Locate the cell with the specified text and output its [x, y] center coordinate. 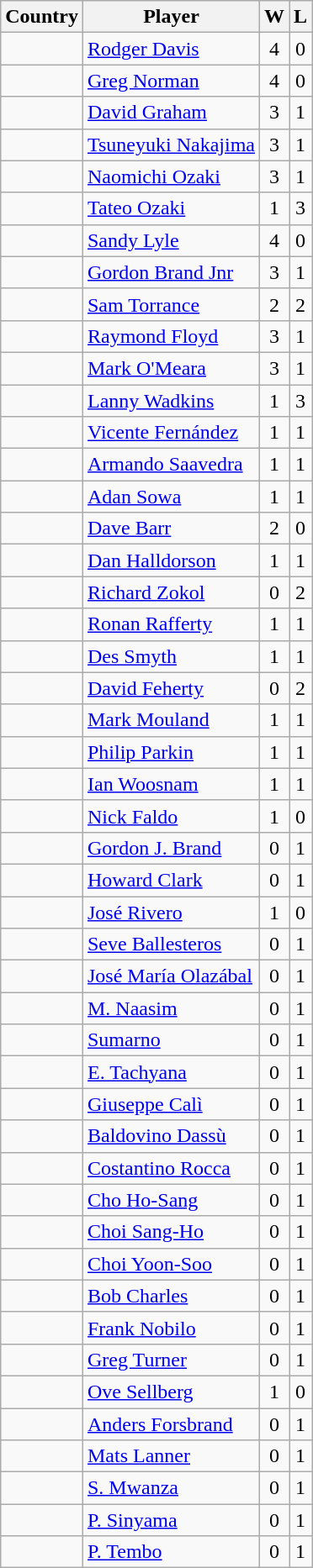
P. Tembo [171, 1552]
Tsuneyuki Nakajima [171, 145]
Tateo Ozaki [171, 208]
Rodger Davis [171, 49]
Mats Lanner [171, 1456]
Richard Zokol [171, 592]
Howard Clark [171, 880]
Baldovino Dassù [171, 1136]
David Graham [171, 113]
Lanny Wadkins [171, 401]
Greg Turner [171, 1360]
Sandy Lyle [171, 240]
Mark Mouland [171, 720]
Vicente Fernández [171, 433]
E. Tachyana [171, 1072]
Mark O'Meara [171, 368]
Bob Charles [171, 1296]
José Rivero [171, 912]
Ronan Rafferty [171, 624]
Ove Sellberg [171, 1392]
Dave Barr [171, 529]
Gordon J. Brand [171, 848]
Costantino Rocca [171, 1168]
Raymond Floyd [171, 336]
Frank Nobilo [171, 1328]
Sam Torrance [171, 304]
Anders Forsbrand [171, 1424]
José María Olazábal [171, 976]
Ian Woosnam [171, 784]
M. Naasim [171, 1008]
Philip Parkin [171, 752]
Gordon Brand Jnr [171, 272]
Armando Saavedra [171, 465]
Adan Sowa [171, 497]
Dan Halldorson [171, 560]
S. Mwanza [171, 1488]
David Feherty [171, 688]
P. Sinyama [171, 1520]
Sumarno [171, 1040]
Naomichi Ozaki [171, 176]
Cho Ho-Sang [171, 1200]
Country [42, 17]
Choi Yoon-Soo [171, 1264]
W [274, 17]
Greg Norman [171, 81]
L [301, 17]
Des Smyth [171, 656]
Nick Faldo [171, 816]
Player [171, 17]
Choi Sang-Ho [171, 1232]
Seve Ballesteros [171, 944]
Giuseppe Calì [171, 1104]
